Locate the cell with the specified text and output its [x, y] center coordinate. 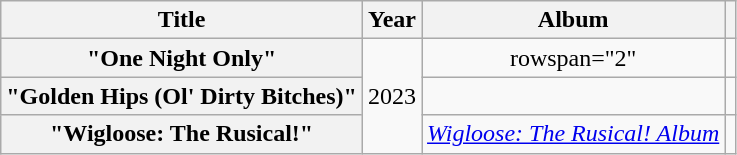
2023 [392, 96]
Title [182, 20]
"One Night Only" [182, 58]
Year [392, 20]
"Golden Hips (Ol' Dirty Bitches)" [182, 96]
Album [574, 20]
Wigloose: The Rusical! Album [574, 134]
"Wigloose: The Rusical!" [182, 134]
rowspan="2" [574, 58]
